Determine the (x, y) coordinate at the center of the cell enclosing the given text.  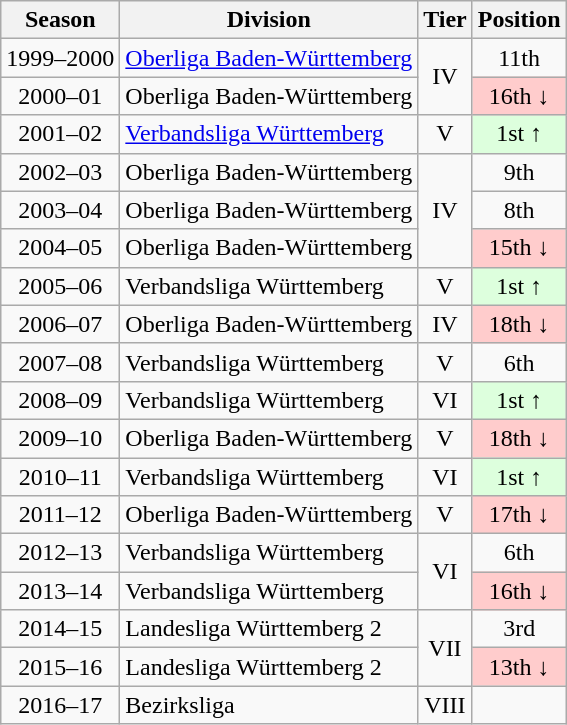
Tier (446, 20)
2013–14 (60, 591)
2004–05 (60, 248)
9th (519, 172)
2014–15 (60, 629)
1999–2000 (60, 58)
8th (519, 210)
2001–02 (60, 134)
2006–07 (60, 324)
2008–09 (60, 400)
Position (519, 20)
2010–11 (60, 477)
2007–08 (60, 362)
2003–04 (60, 210)
2009–10 (60, 438)
11th (519, 58)
Season (60, 20)
Division (269, 20)
17th ↓ (519, 515)
2016–17 (60, 705)
2000–01 (60, 96)
Bezirksliga (269, 705)
15th ↓ (519, 248)
2011–12 (60, 515)
VIII (446, 705)
2005–06 (60, 286)
VII (446, 648)
2002–03 (60, 172)
13th ↓ (519, 667)
2012–13 (60, 553)
2015–16 (60, 667)
3rd (519, 629)
